Output the (X, Y) coordinate of the center of the cell containing the given text.  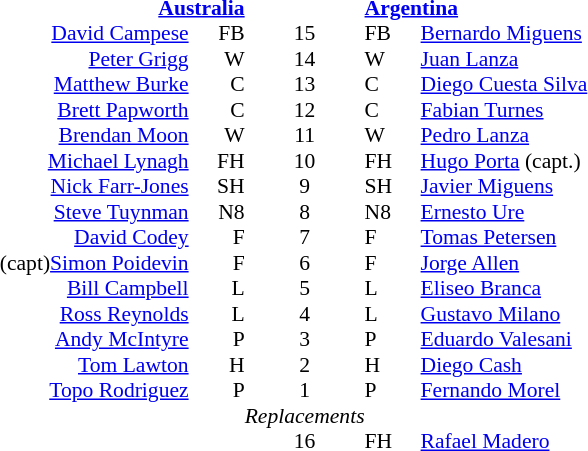
7 (305, 237)
15 (305, 33)
2 (305, 365)
8 (305, 212)
11 (305, 135)
4 (305, 314)
14 (305, 59)
3 (305, 339)
9 (305, 187)
1 (305, 391)
5 (305, 289)
6 (305, 263)
Replacements (305, 416)
13 (305, 85)
12 (305, 110)
10 (305, 161)
